Provide the [x, y] coordinate of the cell's center where the given text is located.  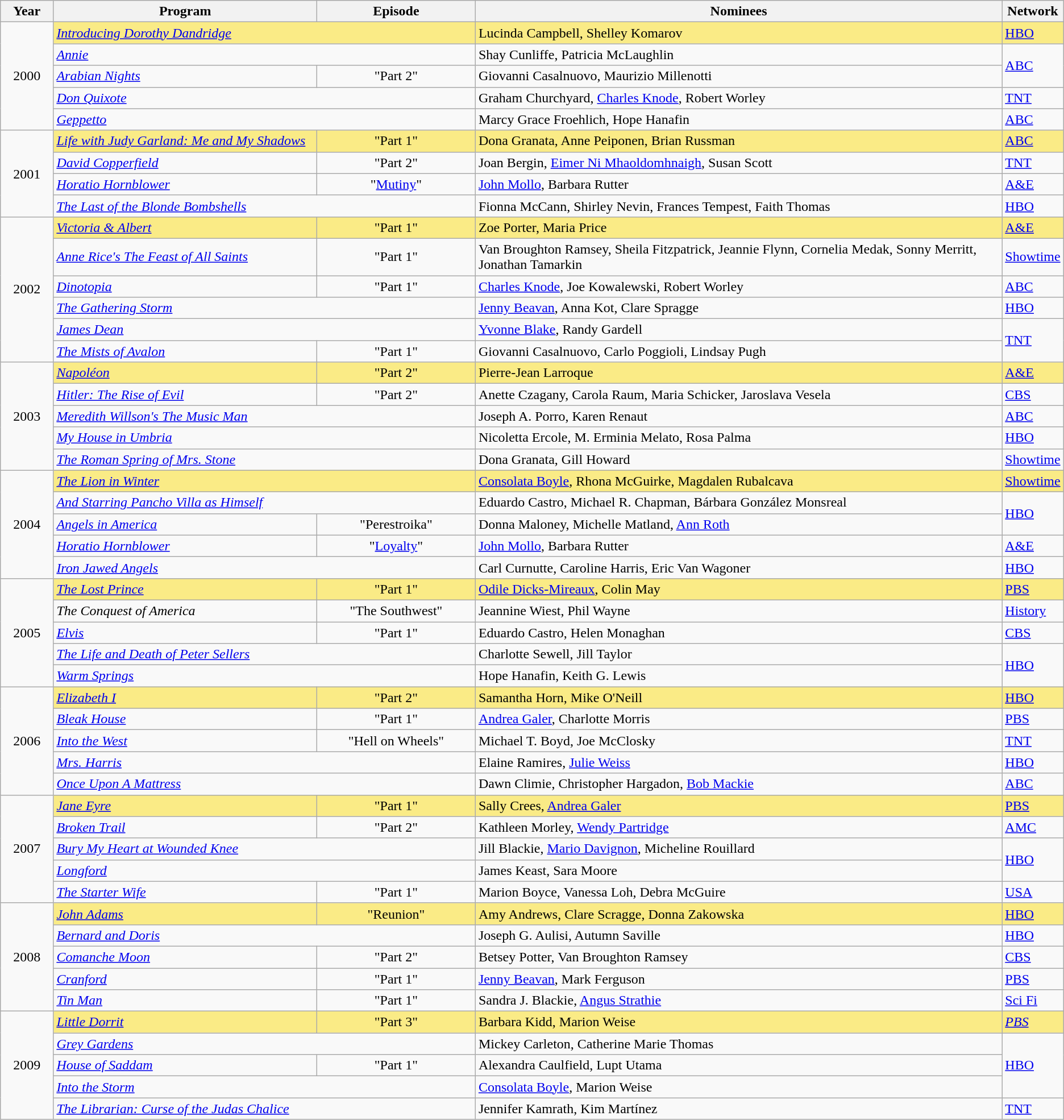
James Keast, Sara Moore [738, 870]
Barbara Kidd, Marion Weise [738, 1022]
The Lost Prince [185, 589]
Betsey Potter, Van Broughton Ramsey [738, 957]
Episode [396, 11]
Bury My Heart at Wounded Knee [264, 849]
Giovanni Casalnuovo, Carlo Poggioli, Lindsay Pugh [738, 351]
Bernard and Doris [264, 935]
Elaine Ramires, Julie Weiss [738, 762]
Carl Curnutte, Caroline Harris, Eric Van Wagoner [738, 567]
Don Quixote [264, 98]
The Lion in Winter [264, 481]
Kathleen Morley, Wendy Partridge [738, 827]
Napoléon [185, 373]
Arabian Nights [185, 76]
David Copperfield [185, 163]
Marion Boyce, Vanessa Loh, Debra McGuire [738, 892]
Fionna McCann, Shirley Nevin, Frances Tempest, Faith Thomas [738, 206]
Dinotopia [185, 286]
Alexandra Caulfield, Lupt Utama [738, 1065]
Lucinda Campbell, Shelley Komarov [738, 33]
Jane Eyre [185, 806]
Introducing Dorothy Dandridge [264, 33]
Into the West [185, 741]
Bleak House [185, 719]
My House in Umbria [264, 438]
Network [1033, 11]
Michael T. Boyd, Joe McClosky [738, 741]
Mickey Carleton, Catherine Marie Thomas [738, 1044]
AMC [1033, 827]
Life with Judy Garland: Me and My Shadows [185, 141]
Joseph A. Porro, Karen Renaut [738, 416]
Van Broughton Ramsey, Sheila Fitzpatrick, Jeannie Flynn, Cornelia Medak, Sonny Merritt, Jonathan Tamarkin [738, 257]
And Starring Pancho Villa as Himself [264, 503]
"Hell on Wheels" [396, 741]
Comanche Moon [185, 957]
Tin Man [185, 1001]
"Mutiny" [396, 184]
Sally Crees, Andrea Galer [738, 806]
Elvis [185, 633]
2006 [27, 741]
Eduardo Castro, Helen Monaghan [738, 633]
Victoria & Albert [185, 227]
"Reunion" [396, 914]
Geppetto [264, 119]
Jenny Beavan, Anna Kot, Clare Spragge [738, 308]
Jennifer Kamrath, Kim Martínez [738, 1109]
Sci Fi [1033, 1001]
Samantha Horn, Mike O'Neill [738, 698]
The Conquest of America [185, 611]
Jeannine Wiest, Phil Wayne [738, 611]
Nicoletta Ercole, M. Erminia Melato, Rosa Palma [738, 438]
Charles Knode, Joe Kowalewski, Robert Worley [738, 286]
Joan Bergin, Eimer Ni Mhaoldomhnaigh, Susan Scott [738, 163]
Odile Dicks-Mireaux, Colin May [738, 589]
Little Dorrit [185, 1022]
Dona Granata, Gill Howard [738, 459]
Annie [264, 55]
Giovanni Casalnuovo, Maurizio Millenotti [738, 76]
2004 [27, 524]
Sandra J. Blackie, Angus Strathie [738, 1001]
Graham Churchyard, Charles Knode, Robert Worley [738, 98]
Consolata Boyle, Marion Weise [738, 1087]
Eduardo Castro, Michael R. Chapman, Bárbara González Monsreal [738, 503]
Donna Maloney, Michelle Matland, Ann Roth [738, 524]
Joseph G. Aulisi, Autumn Saville [738, 935]
Meredith Willson's The Music Man [264, 416]
Hitler: The Rise of Evil [185, 395]
Pierre-Jean Larroque [738, 373]
2009 [27, 1065]
Cranford [185, 978]
Elizabeth I [185, 698]
"Loyalty" [396, 546]
Anne Rice's The Feast of All Saints [185, 257]
Warm Springs [264, 676]
Broken Trail [185, 827]
Amy Andrews, Clare Scragge, Donna Zakowska [738, 914]
Nominees [738, 11]
Yvonne Blake, Randy Gardell [738, 330]
2007 [27, 849]
The Roman Spring of Mrs. Stone [264, 459]
Jill Blackie, Mario Davignon, Micheline Rouillard [738, 849]
Shay Cunliffe, Patricia McLaughlin [738, 55]
"Part 3" [396, 1022]
2005 [27, 632]
Angels in America [185, 524]
The Starter Wife [185, 892]
Mrs. Harris [264, 762]
The Librarian: Curse of the Judas Chalice [264, 1109]
"Perestroika" [396, 524]
The Last of the Blonde Bombshells [264, 206]
Hope Hanafin, Keith G. Lewis [738, 676]
Charlotte Sewell, Jill Taylor [738, 654]
Dona Granata, Anne Peiponen, Brian Russman [738, 141]
Into the Storm [264, 1087]
USA [1033, 892]
John Adams [185, 914]
2008 [27, 957]
Once Upon A Mattress [264, 784]
"The Southwest" [396, 611]
The Mists of Avalon [185, 351]
Longford [264, 870]
Consolata Boyle, Rhona McGuirke, Magdalen Rubalcava [738, 481]
Year [27, 11]
House of Saddam [185, 1065]
Iron Jawed Angels [264, 567]
James Dean [264, 330]
Andrea Galer, Charlotte Morris [738, 719]
Anette Czagany, Carola Raum, Maria Schicker, Jaroslava Vesela [738, 395]
2002 [27, 289]
Jenny Beavan, Mark Ferguson [738, 978]
2001 [27, 173]
Grey Gardens [264, 1044]
2000 [27, 76]
Marcy Grace Froehlich, Hope Hanafin [738, 119]
History [1033, 611]
2003 [27, 416]
The Life and Death of Peter Sellers [264, 654]
Dawn Climie, Christopher Hargadon, Bob Mackie [738, 784]
Program [185, 11]
Zoe Porter, Maria Price [738, 227]
The Gathering Storm [264, 308]
